Output the [X, Y] coordinate of the center of the cell containing the given text.  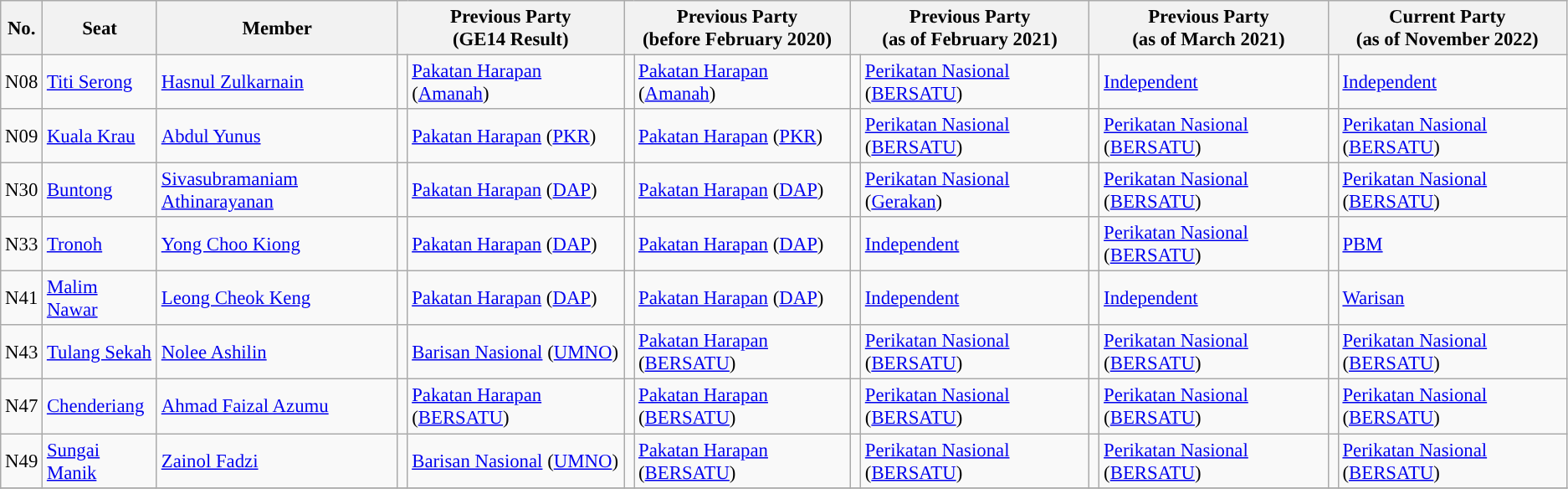
N47 [22, 407]
Previous Party(GE14 Result) [510, 28]
N41 [22, 298]
Warisan [1453, 298]
Tronoh [100, 244]
Seat [100, 28]
Ahmad Faizal Azumu [276, 407]
N49 [22, 461]
Yong Choo Kiong [276, 244]
N30 [22, 191]
Previous Party(as of March 2021) [1208, 28]
Previous Party(as of February 2021) [969, 28]
Leong Cheok Keng [276, 298]
N09 [22, 136]
Buntong [100, 191]
Previous Party(before February 2020) [738, 28]
Tulang Sekah [100, 352]
Hasnul Zulkarnain [276, 82]
N43 [22, 352]
Abdul Yunus [276, 136]
Nolee Ashilin [276, 352]
Chenderiang [100, 407]
No. [22, 28]
Zainol Fadzi [276, 461]
Sungai Manik [100, 461]
Titi Serong [100, 82]
Current Party(as of November 2022) [1448, 28]
Kuala Krau [100, 136]
Perikatan Nasional (Gerakan) [974, 191]
Member [276, 28]
N08 [22, 82]
N33 [22, 244]
PBM [1453, 244]
Sivasubramaniam Athinarayanan [276, 191]
Malim Nawar [100, 298]
